Scan for the cell matching the given text and deliver its (x, y) coordinate at center. 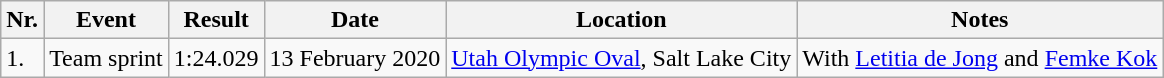
13 February 2020 (355, 58)
1:24.029 (216, 58)
Utah Olympic Oval, Salt Lake City (622, 58)
Date (355, 20)
Event (106, 20)
Location (622, 20)
Notes (980, 20)
Nr. (22, 20)
With Letitia de Jong and Femke Kok (980, 58)
Result (216, 20)
Team sprint (106, 58)
1. (22, 58)
